Return the (X, Y) coordinate for the center point of the cell that contains the specified text.  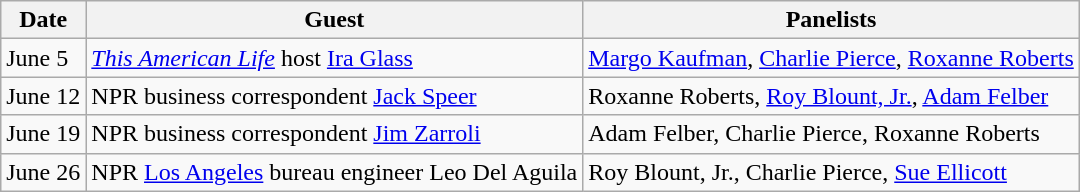
Guest (334, 20)
Margo Kaufman, Charlie Pierce, Roxanne Roberts (832, 58)
NPR business correspondent Jim Zarroli (334, 134)
June 26 (44, 172)
June 5 (44, 58)
Panelists (832, 20)
June 12 (44, 96)
Roxanne Roberts, Roy Blount, Jr., Adam Felber (832, 96)
NPR Los Angeles bureau engineer Leo Del Aguila (334, 172)
Roy Blount, Jr., Charlie Pierce, Sue Ellicott (832, 172)
NPR business correspondent Jack Speer (334, 96)
June 19 (44, 134)
This American Life host Ira Glass (334, 58)
Adam Felber, Charlie Pierce, Roxanne Roberts (832, 134)
Date (44, 20)
